Scan for the cell matching the given text and deliver its [x, y] coordinate at center. 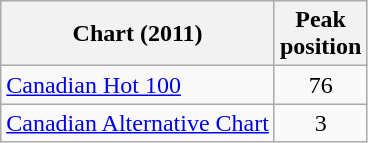
Peakposition [320, 34]
3 [320, 123]
Chart (2011) [138, 34]
Canadian Hot 100 [138, 85]
Canadian Alternative Chart [138, 123]
76 [320, 85]
